Determine the [X, Y] coordinate at the center of the cell enclosing the given text.  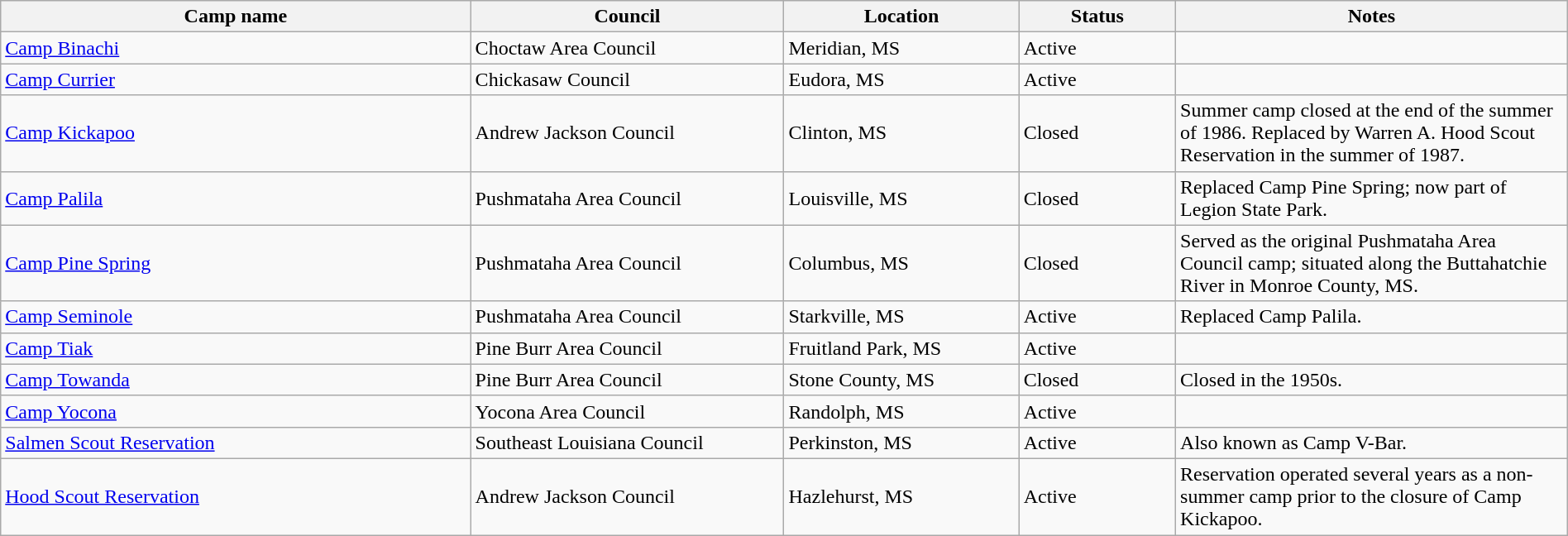
Chickasaw Council [627, 79]
Camp Towanda [236, 380]
Closed in the 1950s. [1372, 380]
Camp Binachi [236, 48]
Location [901, 17]
Camp Currier [236, 79]
Clinton, MS [901, 133]
Stone County, MS [901, 380]
Served as the original Pushmataha Area Council camp; situated along the Buttahatchie River in Monroe County, MS. [1372, 263]
Louisville, MS [901, 199]
Fruitland Park, MS [901, 348]
Also known as Camp V-Bar. [1372, 443]
Columbus, MS [901, 263]
Camp Kickapoo [236, 133]
Notes [1372, 17]
Starkville, MS [901, 317]
Status [1097, 17]
Hood Scout Reservation [236, 496]
Replaced Camp Palila. [1372, 317]
Camp Seminole [236, 317]
Summer camp closed at the end of the summer of 1986. Replaced by Warren A. Hood Scout Reservation in the summer of 1987. [1372, 133]
Camp Palila [236, 199]
Camp Tiak [236, 348]
Meridian, MS [901, 48]
Yocona Area Council [627, 411]
Eudora, MS [901, 79]
Camp Pine Spring [236, 263]
Hazlehurst, MS [901, 496]
Southeast Louisiana Council [627, 443]
Camp name [236, 17]
Perkinston, MS [901, 443]
Randolph, MS [901, 411]
Salmen Scout Reservation [236, 443]
Camp Yocona [236, 411]
Reservation operated several years as a non-summer camp prior to the closure of Camp Kickapoo. [1372, 496]
Replaced Camp Pine Spring; now part of Legion State Park. [1372, 199]
Choctaw Area Council [627, 48]
Council [627, 17]
